Extract the [X, Y] coordinate from the center of the cell holding the provided text.  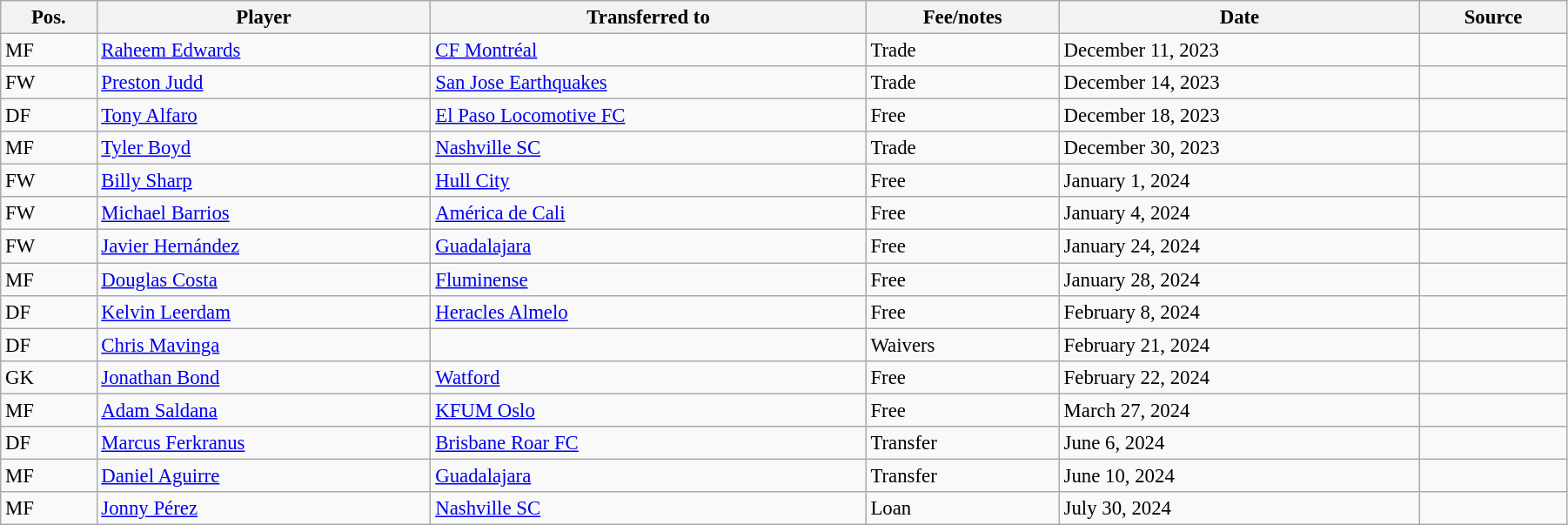
Jonathan Bond [264, 377]
Pos. [49, 17]
June 6, 2024 [1239, 443]
Adam Saldana [264, 410]
January 1, 2024 [1239, 181]
January 4, 2024 [1239, 213]
Heracles Almelo [648, 312]
February 22, 2024 [1239, 377]
El Paso Locomotive FC [648, 116]
Michael Barrios [264, 213]
June 10, 2024 [1239, 475]
San Jose Earthquakes [648, 83]
KFUM Oslo [648, 410]
December 18, 2023 [1239, 116]
December 14, 2023 [1239, 83]
Watford [648, 377]
Kelvin Leerdam [264, 312]
December 11, 2023 [1239, 50]
Billy Sharp [264, 181]
February 8, 2024 [1239, 312]
Tony Alfaro [264, 116]
Chris Mavinga [264, 345]
Brisbane Roar FC [648, 443]
January 28, 2024 [1239, 279]
December 30, 2023 [1239, 148]
Hull City [648, 181]
Source [1493, 17]
Transferred to [648, 17]
February 21, 2024 [1239, 345]
Preston Judd [264, 83]
Fluminense [648, 279]
CF Montréal [648, 50]
Player [264, 17]
Marcus Ferkranus [264, 443]
Daniel Aguirre [264, 475]
Waivers [962, 345]
March 27, 2024 [1239, 410]
January 24, 2024 [1239, 246]
Tyler Boyd [264, 148]
Javier Hernández [264, 246]
Fee/notes [962, 17]
Jonny Pérez [264, 508]
GK [49, 377]
Douglas Costa [264, 279]
Loan [962, 508]
July 30, 2024 [1239, 508]
Raheem Edwards [264, 50]
Date [1239, 17]
América de Cali [648, 213]
